Locate the cell with the specified text and output its [x, y] center coordinate. 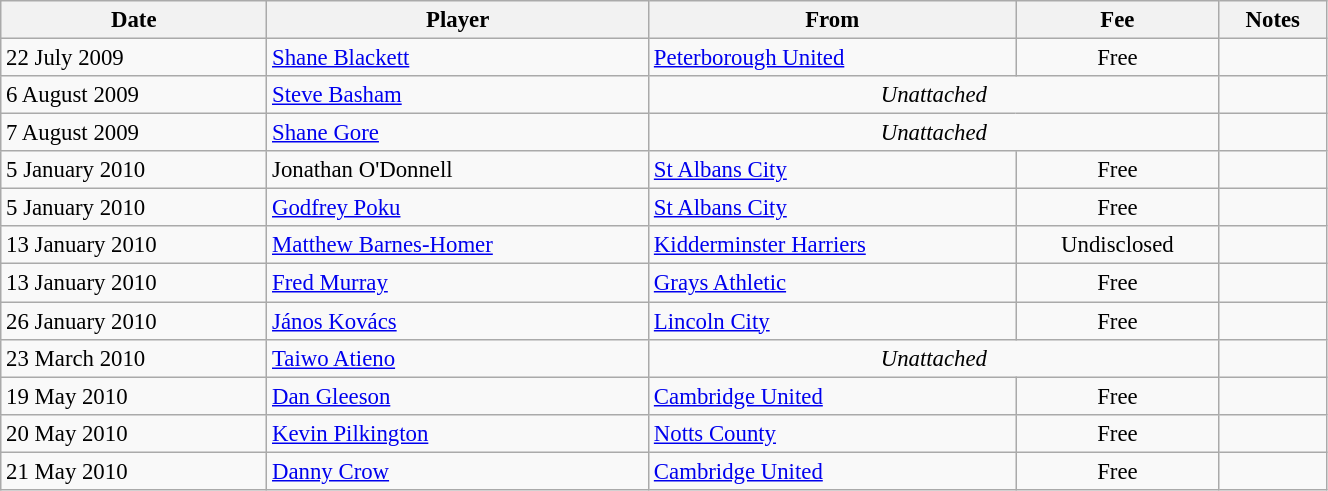
Godfrey Poku [458, 208]
Matthew Barnes-Homer [458, 245]
22 July 2009 [134, 58]
Peterborough United [832, 58]
7 August 2009 [134, 133]
Fred Murray [458, 283]
Taiwo Atieno [458, 358]
Date [134, 20]
János Kovács [458, 321]
Shane Gore [458, 133]
6 August 2009 [134, 95]
Kevin Pilkington [458, 433]
Undisclosed [1118, 245]
From [832, 20]
Jonathan O'Donnell [458, 170]
Grays Athletic [832, 283]
Notts County [832, 433]
Steve Basham [458, 95]
Lincoln City [832, 321]
Dan Gleeson [458, 396]
Kidderminster Harriers [832, 245]
Fee [1118, 20]
Notes [1272, 20]
19 May 2010 [134, 396]
26 January 2010 [134, 321]
21 May 2010 [134, 471]
23 March 2010 [134, 358]
Danny Crow [458, 471]
Shane Blackett [458, 58]
Player [458, 20]
20 May 2010 [134, 433]
